For the text-containing cell, return its midpoint in [X, Y] coordinate format. 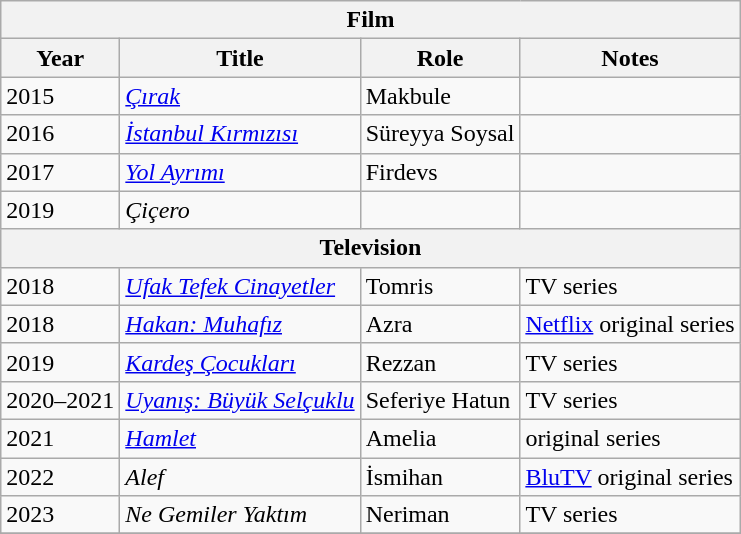
Azra [440, 324]
2021 [60, 438]
original series [630, 438]
Ufak Tefek Cinayetler [240, 286]
2017 [60, 172]
Yol Ayrımı [240, 172]
Rezzan [440, 362]
Title [240, 58]
Hakan: Muhafız [240, 324]
İstanbul Kırmızısı [240, 134]
Ne Gemiler Yaktım [240, 515]
Süreyya Soysal [440, 134]
Alef [240, 477]
Film [370, 20]
Netflix original series [630, 324]
Tomris [440, 286]
2016 [60, 134]
Television [370, 248]
Year [60, 58]
2023 [60, 515]
Amelia [440, 438]
Firdevs [440, 172]
Neriman [440, 515]
Makbule [440, 96]
Kardeş Çocukları [240, 362]
Çırak [240, 96]
Role [440, 58]
İsmihan [440, 477]
BluTV original series [630, 477]
Uyanış: Büyük Selçuklu [240, 400]
2022 [60, 477]
2015 [60, 96]
Notes [630, 58]
Çiçero [240, 210]
Seferiye Hatun [440, 400]
2020–2021 [60, 400]
Hamlet [240, 438]
